Pinpoint the cell where the given text exists, returning its [x, y] midpoint coordinate. 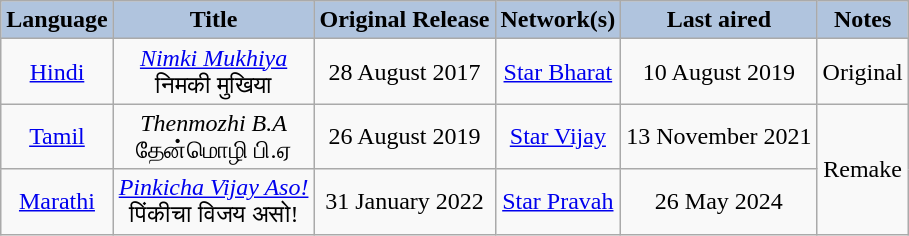
13 November 2021 [719, 136]
26 May 2024 [719, 202]
Network(s) [558, 20]
28 August 2017 [404, 72]
Marathi [57, 202]
Nimki Mukhiya निमकी मुखिया [214, 72]
31 January 2022 [404, 202]
Thenmozhi B.A தேன்மொழி பி.ஏ [214, 136]
Remake [862, 169]
Star Vijay [558, 136]
26 August 2019 [404, 136]
Last aired [719, 20]
Star Pravah [558, 202]
Original [862, 72]
Tamil [57, 136]
Star Bharat [558, 72]
10 August 2019 [719, 72]
Notes [862, 20]
Original Release [404, 20]
Hindi [57, 72]
Title [214, 20]
Pinkicha Vijay Aso! पिंकीचा विजय असो! [214, 202]
Language [57, 20]
